Output the [x, y] coordinate of the center of the cell containing the given text.  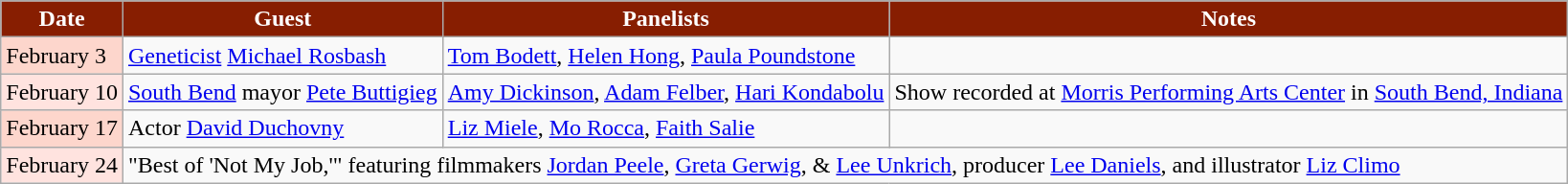
Panelists [666, 19]
February 17 [62, 128]
Notes [1229, 19]
Guest [282, 19]
Tom Bodett, Helen Hong, Paula Poundstone [666, 56]
South Bend mayor Pete Buttigieg [282, 92]
February 10 [62, 92]
Date [62, 19]
February 24 [62, 165]
"Best of 'Not My Job,'" featuring filmmakers Jordan Peele, Greta Gerwig, & Lee Unkrich, producer Lee Daniels, and illustrator Liz Climo [844, 165]
Amy Dickinson, Adam Felber, Hari Kondabolu [666, 92]
Show recorded at Morris Performing Arts Center in South Bend, Indiana [1229, 92]
February 3 [62, 56]
Liz Miele, Mo Rocca, Faith Salie [666, 128]
Actor David Duchovny [282, 128]
Geneticist Michael Rosbash [282, 56]
